Pinpoint the cell where the given text exists, returning its (x, y) midpoint coordinate. 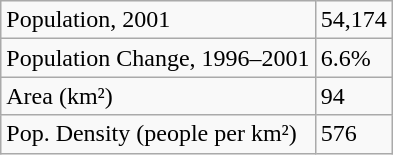
576 (354, 134)
Area (km²) (158, 96)
Population Change, 1996–2001 (158, 58)
Population, 2001 (158, 20)
54,174 (354, 20)
94 (354, 96)
6.6% (354, 58)
Pop. Density (people per km²) (158, 134)
